Return [X, Y] of the center of cell containing provided text 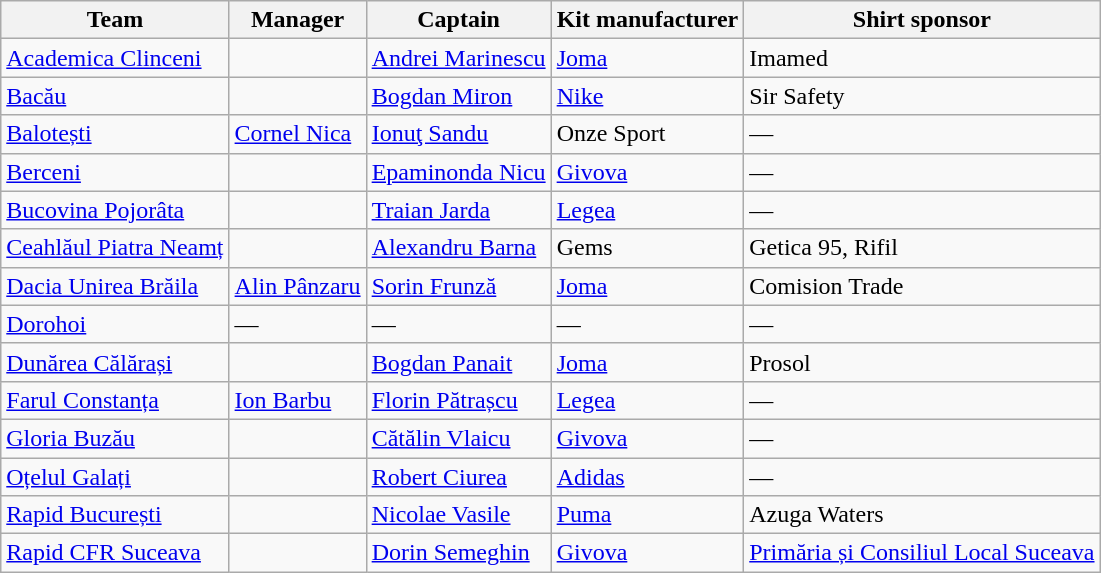
Traian Jarda [458, 210]
Cătălin Vlaicu [458, 438]
Epaminonda Nicu [458, 172]
Azuga Waters [922, 515]
Kit manufacturer [648, 20]
Onze Sport [648, 134]
Dorohoi [115, 324]
Bucovina Pojorâta [115, 210]
Alin Pânzaru [298, 286]
Sorin Frunză [458, 286]
Gems [648, 248]
Puma [648, 515]
Bacău [115, 96]
Gloria Buzău [115, 438]
Balotești [115, 134]
Alexandru Barna [458, 248]
Bogdan Miron [458, 96]
Captain [458, 20]
Florin Pătrașcu [458, 400]
Dacia Unirea Brăila [115, 286]
Sir Safety [922, 96]
Imamed [922, 58]
Robert Ciurea [458, 477]
Primăria și Consiliul Local Suceava [922, 553]
Getica 95, Rifil [922, 248]
Oțelul Galați [115, 477]
Ionuţ Sandu [458, 134]
Shirt sponsor [922, 20]
Manager [298, 20]
Prosol [922, 362]
Dunărea Călărași [115, 362]
Bogdan Panait [458, 362]
Team [115, 20]
Rapid București [115, 515]
Academica Clinceni [115, 58]
Adidas [648, 477]
Comision Trade [922, 286]
Cornel Nica [298, 134]
Berceni [115, 172]
Dorin Semeghin [458, 553]
Ceahlăul Piatra Neamț [115, 248]
Nicolae Vasile [458, 515]
Farul Constanța [115, 400]
Andrei Marinescu [458, 58]
Ion Barbu [298, 400]
Rapid CFR Suceava [115, 553]
Nike [648, 96]
